Extract the [x, y] coordinate from the center of the cell holding the provided text.  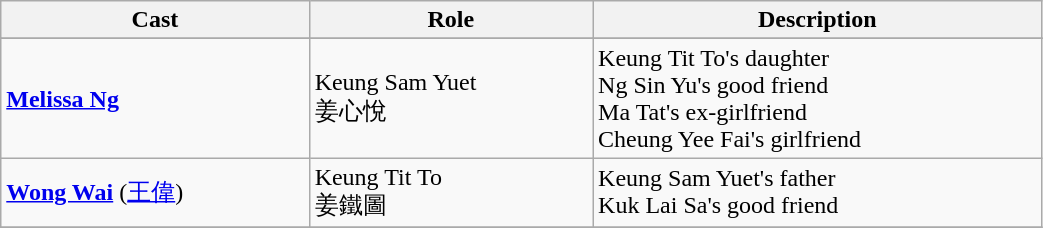
Keung Sam Yuet姜心悅 [450, 98]
Description [818, 20]
Role [450, 20]
Keung Tit To's daughterNg Sin Yu's good friendMa Tat's ex-girlfriendCheung Yee Fai's girlfriend [818, 98]
Keung Tit To姜鐵圖 [450, 193]
Cast [155, 20]
Melissa Ng [155, 98]
Wong Wai (王偉) [155, 193]
Keung Sam Yuet's fatherKuk Lai Sa's good friend [818, 193]
